Return (X, Y) of the center of cell containing provided text 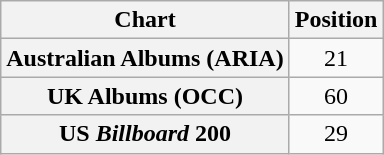
Chart (145, 20)
Australian Albums (ARIA) (145, 58)
UK Albums (OCC) (145, 96)
21 (336, 58)
US Billboard 200 (145, 134)
60 (336, 96)
29 (336, 134)
Position (336, 20)
